Capture the cell that displays the provided text and extract its [x, y] central coordinate. 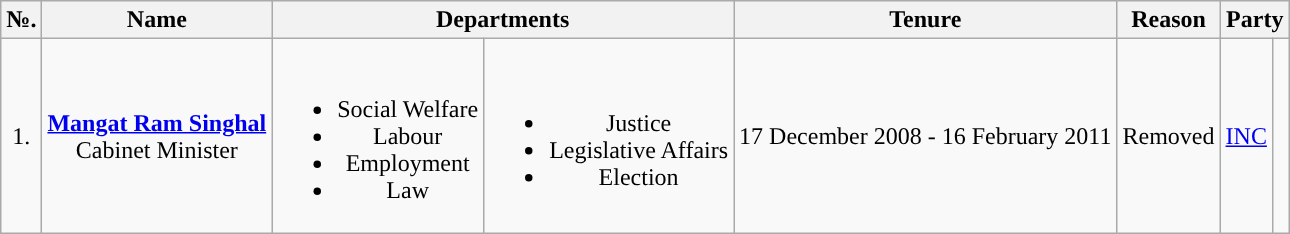
Mangat Ram SinghalCabinet Minister [157, 136]
JusticeLegislative AffairsElection [609, 136]
Removed [1168, 136]
INC [1246, 136]
1. [22, 136]
Party [1254, 20]
Departments [503, 20]
17 December 2008 - 16 February 2011 [926, 136]
Social WelfareLabourEmploymentLaw [378, 136]
Reason [1168, 20]
Name [157, 20]
Tenure [926, 20]
№. [22, 20]
